Return the [X, Y] coordinate for the center point of the cell that contains the specified text.  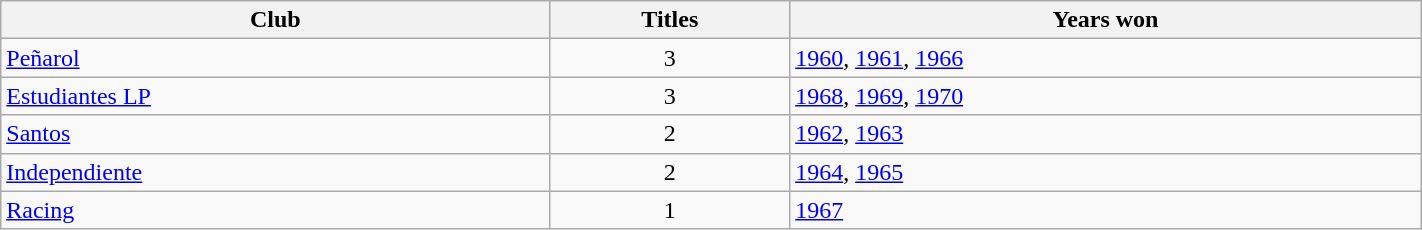
1967 [1106, 210]
Club [276, 20]
Estudiantes LP [276, 96]
Titles [670, 20]
1960, 1961, 1966 [1106, 58]
1968, 1969, 1970 [1106, 96]
1 [670, 210]
Santos [276, 134]
Years won [1106, 20]
Racing [276, 210]
1964, 1965 [1106, 172]
Peñarol [276, 58]
Independiente [276, 172]
1962, 1963 [1106, 134]
